Locate the cell with the specified text and output its (X, Y) center coordinate. 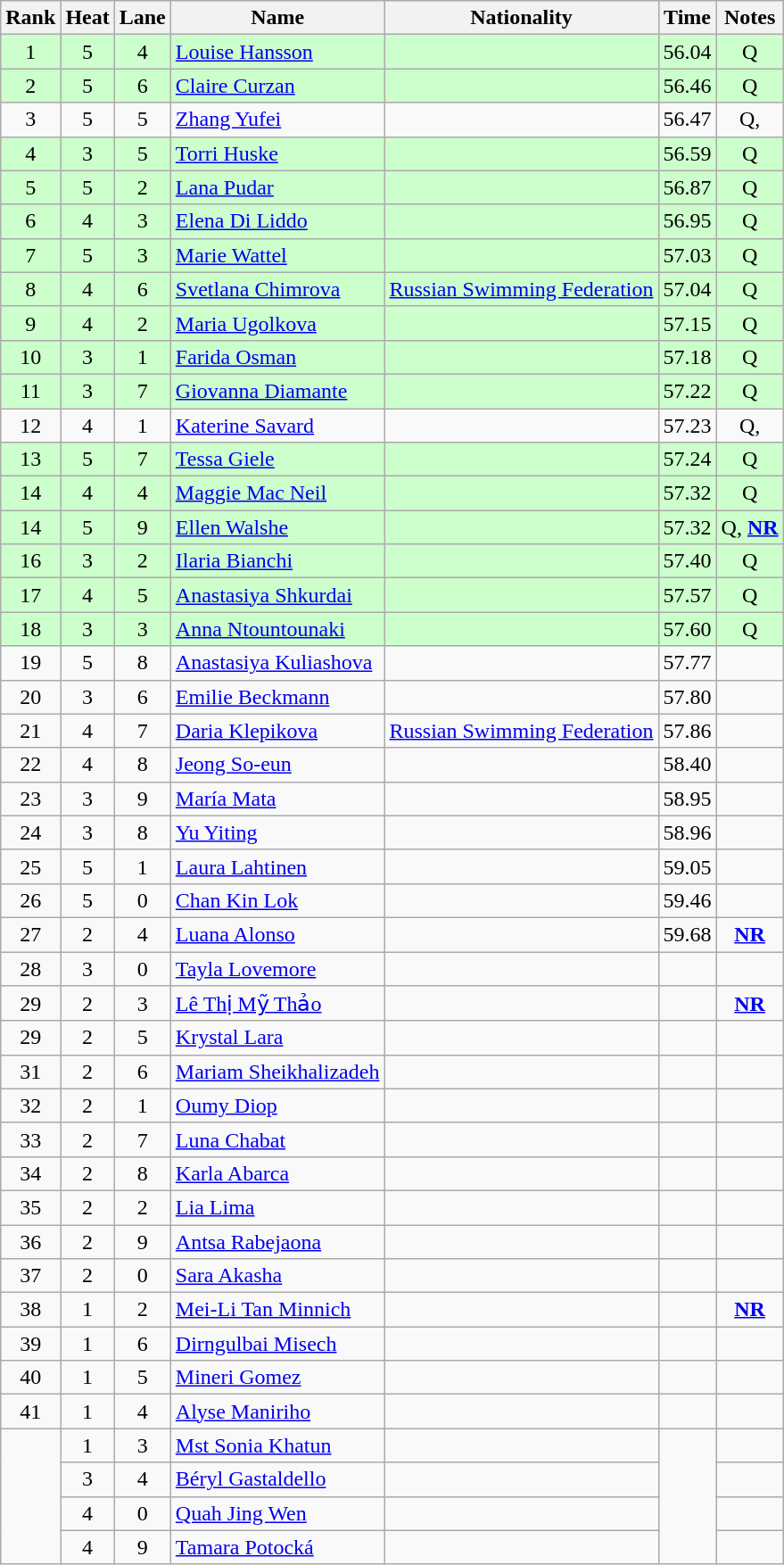
Anna Ntountounaki (277, 629)
31 (30, 1072)
56.04 (687, 52)
Sara Akasha (277, 1276)
Tessa Giele (277, 460)
57.18 (687, 357)
57.24 (687, 460)
56.87 (687, 187)
Zhang Yufei (277, 120)
Lia Lima (277, 1207)
Mariam Sheikhalizadeh (277, 1072)
Q, NR (749, 527)
Daria Klepikova (277, 731)
Yu Yiting (277, 832)
Antsa Rabejaona (277, 1241)
Krystal Lara (277, 1038)
Mst Sonia Khatun (277, 1445)
56.47 (687, 120)
11 (30, 391)
38 (30, 1310)
56.46 (687, 86)
13 (30, 460)
18 (30, 629)
20 (30, 697)
Tamara Potocká (277, 1547)
33 (30, 1139)
25 (30, 866)
19 (30, 663)
Ellen Walshe (277, 527)
21 (30, 731)
57.15 (687, 323)
Karla Abarca (277, 1173)
41 (30, 1412)
Luana Alonso (277, 934)
Tayla Lovemore (277, 968)
Marie Wattel (277, 255)
Ilaria Bianchi (277, 561)
Jeong So-eun (277, 765)
Quah Jing Wen (277, 1513)
Giovanna Diamante (277, 391)
16 (30, 561)
Heat (87, 18)
María Mata (277, 799)
59.68 (687, 934)
57.22 (687, 391)
39 (30, 1344)
56.59 (687, 153)
Maria Ugolkova (277, 323)
57.80 (687, 697)
56.95 (687, 221)
57.57 (687, 595)
Notes (749, 18)
59.46 (687, 900)
12 (30, 426)
27 (30, 934)
Lê Thị Mỹ Thảo (277, 1004)
57.40 (687, 561)
Anastasiya Shkurdai (277, 595)
23 (30, 799)
17 (30, 595)
Mineri Gomez (277, 1378)
Torri Huske (277, 153)
Farida Osman (277, 357)
Katerine Savard (277, 426)
58.96 (687, 832)
Svetlana Chimrova (277, 289)
Time (687, 18)
Name (277, 18)
58.95 (687, 799)
Lana Pudar (277, 187)
Nationality (521, 18)
57.60 (687, 629)
28 (30, 968)
22 (30, 765)
Rank (30, 18)
Oumy Diop (277, 1105)
58.40 (687, 765)
57.03 (687, 255)
Emilie Beckmann (277, 697)
Elena Di Liddo (277, 221)
26 (30, 900)
Maggie Mac Neil (277, 493)
32 (30, 1105)
Claire Curzan (277, 86)
35 (30, 1207)
57.23 (687, 426)
Alyse Maniriho (277, 1412)
10 (30, 357)
Louise Hansson (277, 52)
24 (30, 832)
Luna Chabat (277, 1139)
Béryl Gastaldello (277, 1479)
Anastasiya Kuliashova (277, 663)
Chan Kin Lok (277, 900)
Lane (143, 18)
57.77 (687, 663)
Laura Lahtinen (277, 866)
40 (30, 1378)
59.05 (687, 866)
34 (30, 1173)
57.86 (687, 731)
57.04 (687, 289)
36 (30, 1241)
37 (30, 1276)
Dirngulbai Misech (277, 1344)
Mei-Li Tan Minnich (277, 1310)
